Identify which cell holds the provided text, then report its [x, y] central coordinate. 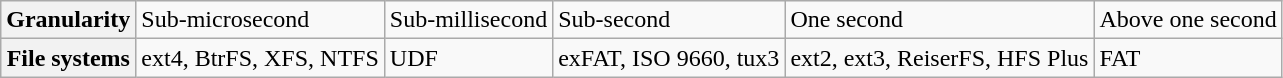
One second [940, 20]
Sub-microsecond [260, 20]
Sub-second [669, 20]
FAT [1188, 58]
exFAT, ISO 9660, tux3 [669, 58]
Granularity [68, 20]
ext4, BtrFS, XFS, NTFS [260, 58]
Above one second [1188, 20]
ext2, ext3, ReiserFS, HFS Plus [940, 58]
Sub-millisecond [468, 20]
UDF [468, 58]
File systems [68, 58]
